Output the [x, y] coordinate of the center of the cell containing the given text.  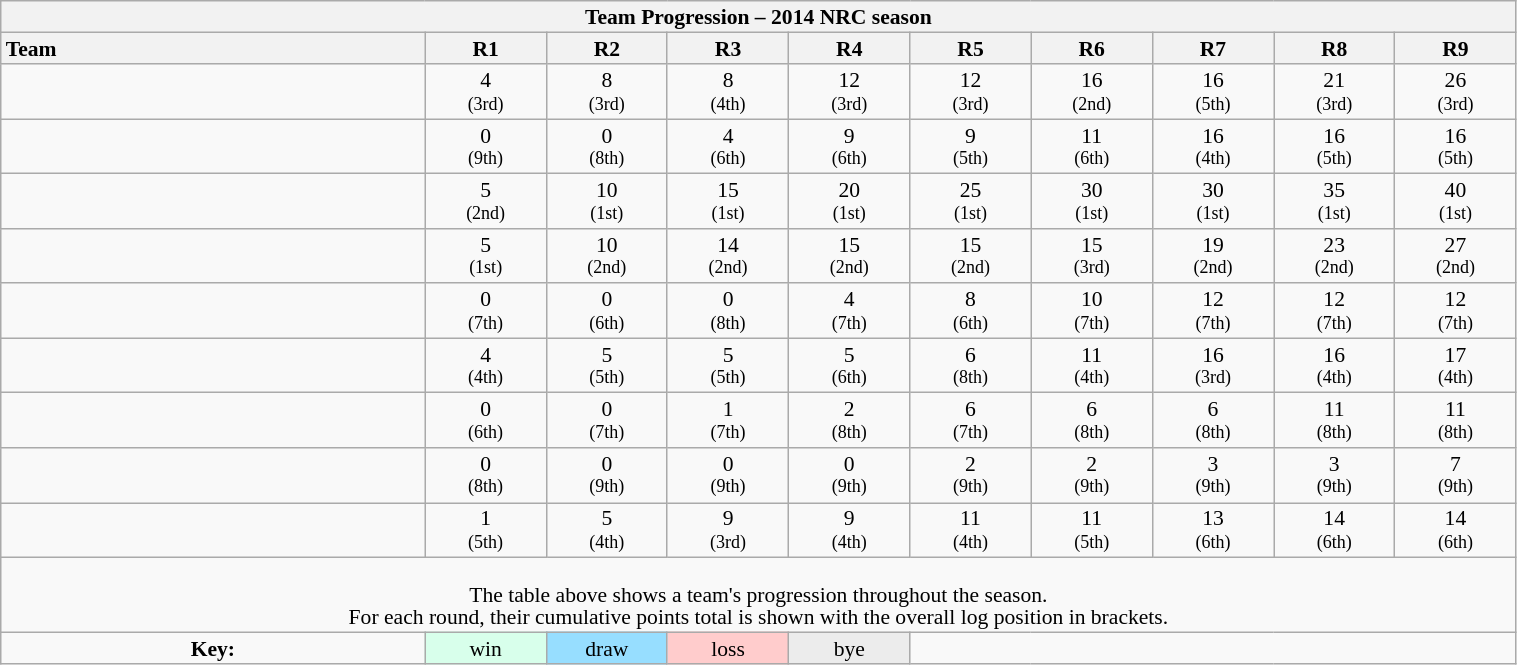
2 (8th) [850, 420]
35 (1st) [1334, 202]
R2 [606, 49]
1 (7th) [728, 420]
40 (1st) [1456, 202]
loss [728, 649]
7 (9th) [1456, 476]
9 (5th) [970, 146]
5 (4th) [606, 530]
16 (3rd) [1212, 366]
R7 [1212, 49]
win [486, 649]
6 (7th) [970, 420]
R6 [1092, 49]
5 (1st) [486, 256]
27 (2nd) [1456, 256]
R9 [1456, 49]
14 (2nd) [728, 256]
bye [850, 649]
9 (3rd) [728, 530]
15 (1st) [728, 202]
10 (1st) [606, 202]
5 (2nd) [486, 202]
R4 [850, 49]
16 (2nd) [1092, 92]
R3 [728, 49]
8 (3rd) [606, 92]
draw [606, 649]
20 (1st) [850, 202]
Key: [213, 649]
26 (3rd) [1456, 92]
8 (4th) [728, 92]
19 (2nd) [1212, 256]
13 (6th) [1212, 530]
R1 [486, 49]
Team [213, 49]
10 (2nd) [606, 256]
25 (1st) [970, 202]
1 (5th) [486, 530]
4 (7th) [850, 312]
R5 [970, 49]
21 (3rd) [1334, 92]
23 (2nd) [1334, 256]
Team Progression – 2014 NRC season [758, 17]
4 (4th) [486, 366]
4 (3rd) [486, 92]
10 (7th) [1092, 312]
9 (6th) [850, 146]
15 (3rd) [1092, 256]
5 (6th) [850, 366]
R8 [1334, 49]
8 (6th) [970, 312]
17 (4th) [1456, 366]
4 (6th) [728, 146]
9 (4th) [850, 530]
11 (5th) [1092, 530]
11 (6th) [1092, 146]
